Detect which cell encompasses the target text, then output its [X, Y] center coordinate. 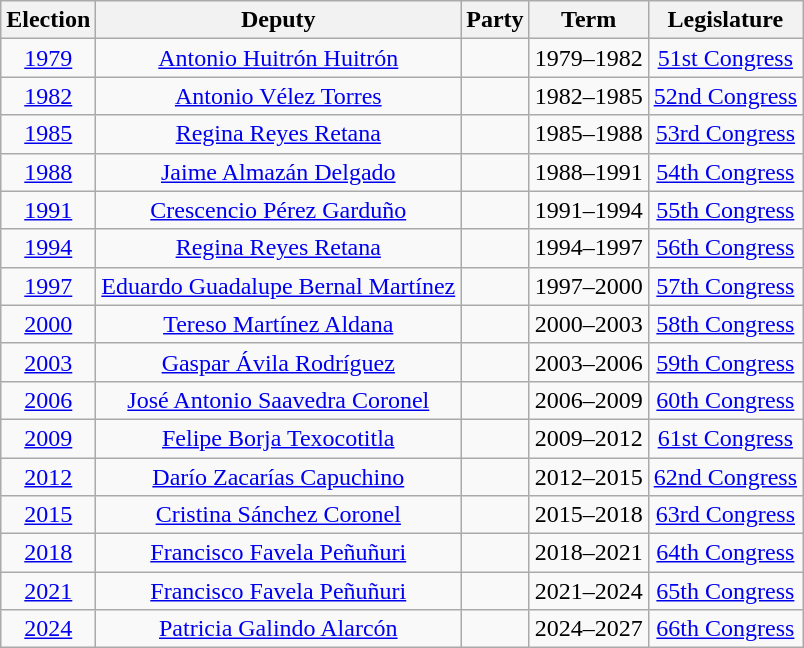
Antonio Huitrón Huitrón [278, 58]
Party [495, 20]
Antonio Vélez Torres [278, 96]
2009 [48, 438]
Jaime Almazán Delgado [278, 172]
Felipe Borja Texocotitla [278, 438]
2021 [48, 591]
1982–1985 [588, 96]
Legislature [725, 20]
53rd Congress [725, 134]
2003 [48, 362]
60th Congress [725, 400]
2018 [48, 553]
64th Congress [725, 553]
2015 [48, 515]
54th Congress [725, 172]
1988–1991 [588, 172]
1994 [48, 248]
Gaspar Ávila Rodríguez [278, 362]
65th Congress [725, 591]
51st Congress [725, 58]
57th Congress [725, 286]
2021–2024 [588, 591]
2024 [48, 629]
2024–2027 [588, 629]
61st Congress [725, 438]
2006–2009 [588, 400]
1988 [48, 172]
1991–1994 [588, 210]
2012–2015 [588, 477]
Crescencio Pérez Garduño [278, 210]
José Antonio Saavedra Coronel [278, 400]
Deputy [278, 20]
59th Congress [725, 362]
2000–2003 [588, 324]
Tereso Martínez Aldana [278, 324]
2018–2021 [588, 553]
56th Congress [725, 248]
1997 [48, 286]
1982 [48, 96]
1991 [48, 210]
2012 [48, 477]
52nd Congress [725, 96]
1997–2000 [588, 286]
Darío Zacarías Capuchino [278, 477]
2003–2006 [588, 362]
2000 [48, 324]
1985 [48, 134]
1979 [48, 58]
1985–1988 [588, 134]
1979–1982 [588, 58]
2009–2012 [588, 438]
58th Congress [725, 324]
63rd Congress [725, 515]
2015–2018 [588, 515]
Eduardo Guadalupe Bernal Martínez [278, 286]
Election [48, 20]
2006 [48, 400]
Cristina Sánchez Coronel [278, 515]
Term [588, 20]
62nd Congress [725, 477]
1994–1997 [588, 248]
66th Congress [725, 629]
55th Congress [725, 210]
Patricia Galindo Alarcón [278, 629]
